Pinpoint the cell where the given text exists, returning its (X, Y) midpoint coordinate. 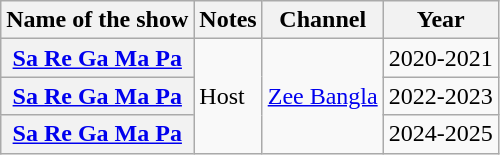
Host (228, 96)
2024-2025 (440, 134)
Year (440, 20)
Notes (228, 20)
Zee Bangla (322, 96)
Channel (322, 20)
Name of the show (98, 20)
2020-2021 (440, 58)
2022-2023 (440, 96)
